Scan for the cell matching the given text and deliver its [x, y] coordinate at center. 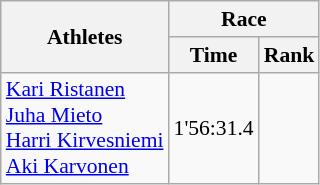
Kari RistanenJuha MietoHarri KirvesniemiAki Karvonen [85, 128]
1'56:31.4 [214, 128]
Athletes [85, 36]
Rank [290, 55]
Race [244, 19]
Time [214, 55]
